From the cell containing the given text, extract its center point as (X, Y) coordinate. 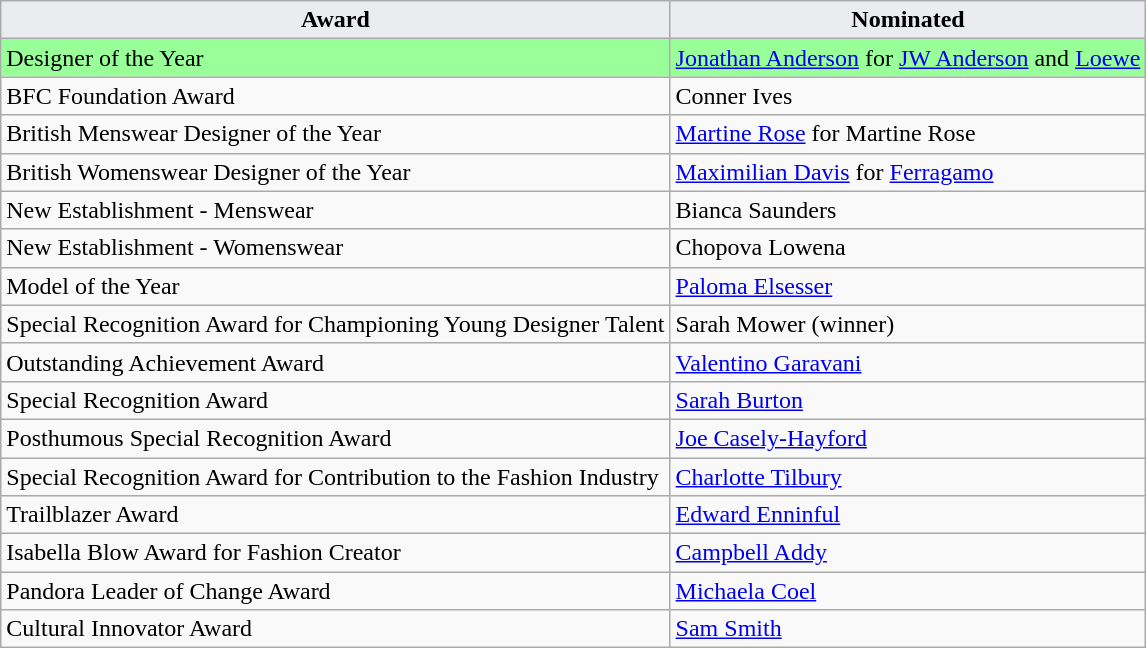
Outstanding Achievement Award (336, 362)
New Establishment - Womenswear (336, 248)
Award (336, 20)
Chopova Lowena (908, 248)
Trailblazer Award (336, 515)
Isabella Blow Award for Fashion Creator (336, 553)
Cultural Innovator Award (336, 629)
Pandora Leader of Change Award (336, 591)
BFC Foundation Award (336, 96)
Edward Enninful (908, 515)
Valentino Garavani (908, 362)
Bianca Saunders (908, 210)
Joe Casely-Hayford (908, 438)
Posthumous Special Recognition Award (336, 438)
Campbell Addy (908, 553)
Model of the Year (336, 286)
Martine Rose for Martine Rose (908, 134)
Maximilian Davis for Ferragamo (908, 172)
Paloma Elsesser (908, 286)
Michaela Coel (908, 591)
Special Recognition Award for Championing Young Designer Talent (336, 324)
Sarah Burton (908, 400)
British Menswear Designer of the Year (336, 134)
Conner Ives (908, 96)
Special Recognition Award for Contribution to the Fashion Industry (336, 477)
Sam Smith (908, 629)
Designer of the Year (336, 58)
Jonathan Anderson for JW Anderson and Loewe (908, 58)
British Womenswear Designer of the Year (336, 172)
New Establishment - Menswear (336, 210)
Charlotte Tilbury (908, 477)
Special Recognition Award (336, 400)
Sarah Mower (winner) (908, 324)
Nominated (908, 20)
